Find where the given text appears and provide that cell's center as (x, y) coordinate. 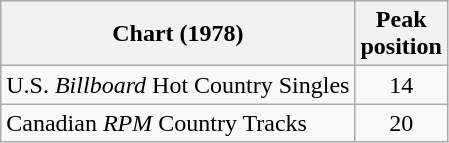
20 (401, 123)
Peakposition (401, 34)
14 (401, 85)
Canadian RPM Country Tracks (178, 123)
U.S. Billboard Hot Country Singles (178, 85)
Chart (1978) (178, 34)
